Capture the cell that displays the provided text and extract its (X, Y) central coordinate. 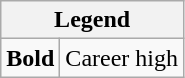
Legend (92, 20)
Bold (30, 58)
Career high (122, 58)
